Identify which cell holds the provided text, then report its (X, Y) central coordinate. 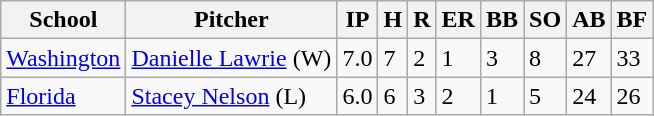
SO (546, 20)
Stacey Nelson (L) (232, 96)
8 (546, 58)
R (422, 20)
ER (458, 20)
IP (358, 20)
Pitcher (232, 20)
7.0 (358, 58)
7 (393, 58)
5 (546, 96)
H (393, 20)
24 (589, 96)
Washington (64, 58)
6 (393, 96)
33 (632, 58)
6.0 (358, 96)
BB (502, 20)
BF (632, 20)
26 (632, 96)
Danielle Lawrie (W) (232, 58)
AB (589, 20)
27 (589, 58)
School (64, 20)
Florida (64, 96)
